Output the (X, Y) coordinate of the center of the cell containing the given text.  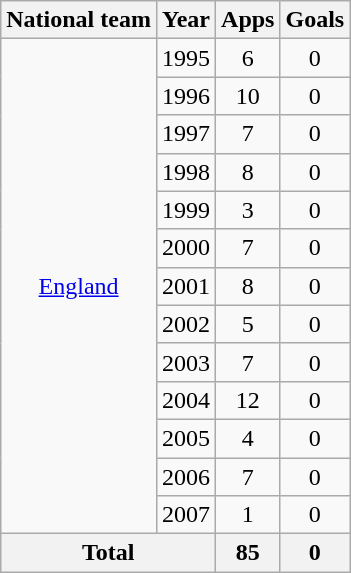
2004 (186, 400)
1999 (186, 210)
Total (108, 553)
1998 (186, 172)
Apps (248, 20)
Year (186, 20)
1995 (186, 58)
2007 (186, 515)
National team (79, 20)
5 (248, 324)
1997 (186, 134)
England (79, 286)
85 (248, 553)
2006 (186, 477)
12 (248, 400)
1996 (186, 96)
10 (248, 96)
1 (248, 515)
2005 (186, 438)
2003 (186, 362)
3 (248, 210)
2001 (186, 286)
Goals (315, 20)
6 (248, 58)
4 (248, 438)
2002 (186, 324)
2000 (186, 248)
